From the cell containing the given text, extract its center point as [X, Y] coordinate. 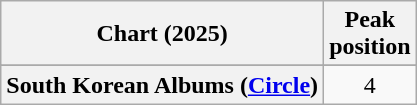
Chart (2025) [162, 34]
4 [370, 85]
Peakposition [370, 34]
South Korean Albums (Circle) [162, 85]
